Find where the given text appears and provide that cell's center as (x, y) coordinate. 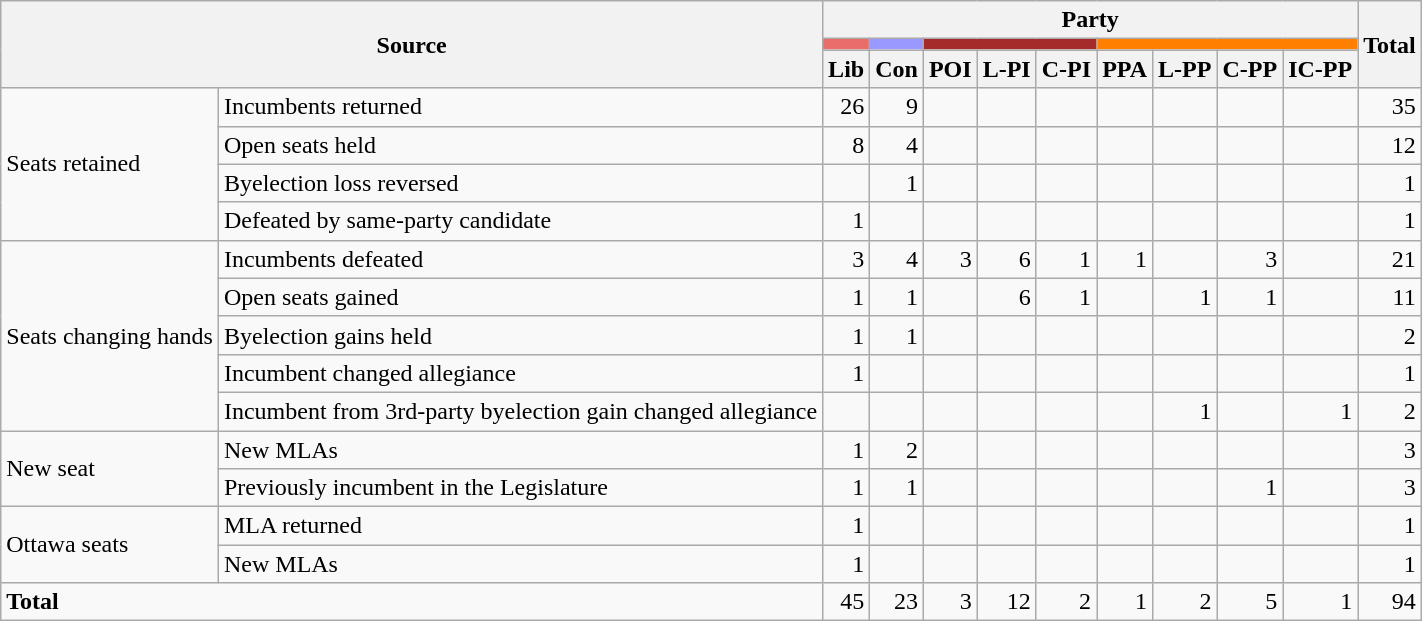
Source (412, 44)
Defeated by same-party candidate (520, 221)
Ottawa seats (110, 545)
Previously incumbent in the Legislature (520, 488)
35 (1390, 107)
21 (1390, 259)
IC-PP (1320, 69)
94 (1390, 602)
Incumbents defeated (520, 259)
23 (897, 602)
Open seats gained (520, 297)
New seat (110, 468)
Seats retained (110, 164)
Open seats held (520, 145)
L-PP (1185, 69)
Byelection loss reversed (520, 183)
5 (1250, 602)
Byelection gains held (520, 335)
POI (950, 69)
C-PP (1250, 69)
Incumbents returned (520, 107)
26 (846, 107)
PPA (1125, 69)
Incumbent changed allegiance (520, 373)
Con (897, 69)
45 (846, 602)
L-PI (1006, 69)
Lib (846, 69)
C-PI (1066, 69)
11 (1390, 297)
Incumbent from 3rd-party byelection gain changed allegiance (520, 411)
8 (846, 145)
MLA returned (520, 526)
Seats changing hands (110, 335)
9 (897, 107)
Party (1090, 20)
